Determine the (x, y) coordinate at the center of the cell enclosing the given text.  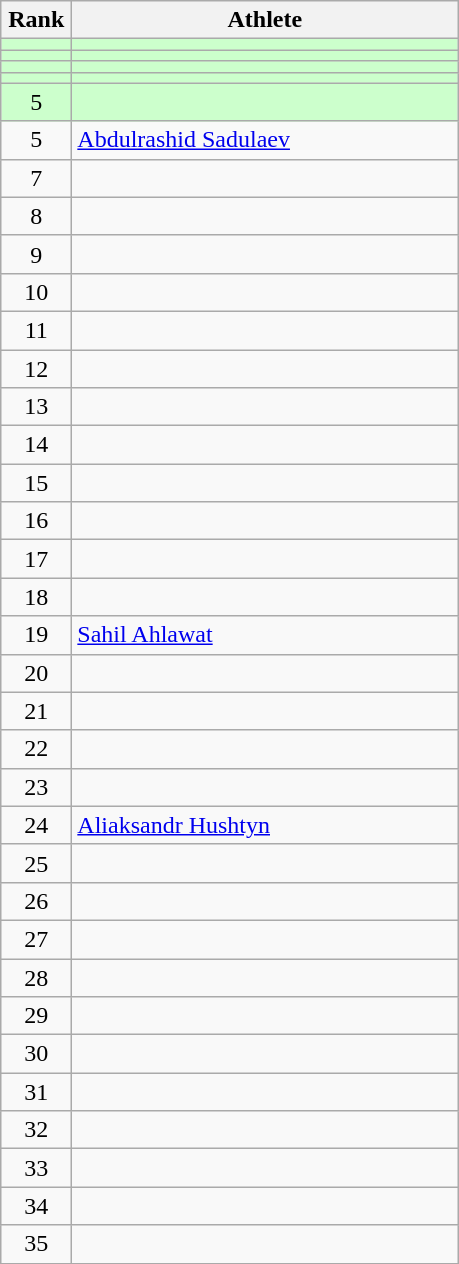
22 (36, 749)
10 (36, 292)
9 (36, 254)
26 (36, 901)
23 (36, 787)
Sahil Ahlawat (265, 635)
Aliaksandr Hushtyn (265, 825)
25 (36, 863)
31 (36, 1092)
Abdulrashid Sadulaev (265, 140)
13 (36, 407)
29 (36, 1016)
35 (36, 1244)
24 (36, 825)
33 (36, 1168)
16 (36, 521)
30 (36, 1054)
Rank (36, 20)
27 (36, 939)
14 (36, 445)
20 (36, 673)
8 (36, 216)
11 (36, 330)
28 (36, 977)
34 (36, 1206)
32 (36, 1130)
17 (36, 559)
18 (36, 597)
12 (36, 369)
Athlete (265, 20)
21 (36, 711)
19 (36, 635)
7 (36, 178)
15 (36, 483)
